Return the [x, y] coordinate for the center point of the cell that contains the specified text.  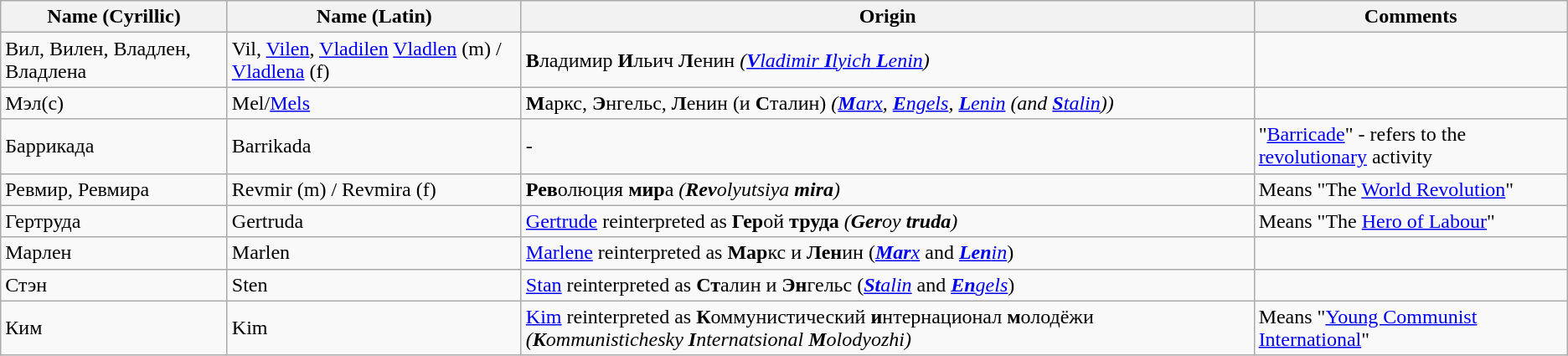
Маркс, Энгельс, Ленин (и Сталин) (Marx, Engels, Lenin (and Stalin)) [888, 103]
Revmir (m) / Revmira (f) [374, 189]
Sten [374, 285]
Вил, Вилен, Владлен, Владлена [114, 60]
Kim reinterpreted as Коммунистический интернационал молодёжи (Kommunistichesky Internatsional Molodyozhi) [888, 328]
Гертруда [114, 221]
Ревмир, Ревмира [114, 189]
Comments [1411, 17]
Stan reinterpreted as Сталин и Энгельс (Stalin and Engels) [888, 285]
Gertruda [374, 221]
Means "The Hero of Labour" [1411, 221]
Means "The World Revolution" [1411, 189]
Vil, Vilen, Vladilen Vladlen (m) / Vladlena (f) [374, 60]
Marlene reinterpreted as Маркс и Ленин (Marx and Lenin) [888, 253]
Марлен [114, 253]
Barrikada [374, 146]
Marlen [374, 253]
Origin [888, 17]
Мэл(c) [114, 103]
"Barricade" - refers to the revolutionary activity [1411, 146]
Name (Cyrillic) [114, 17]
Mel/Mels [374, 103]
Баррикада [114, 146]
Kim [374, 328]
- [888, 146]
Ким [114, 328]
Владимир Ильич Ленин (Vladimir Ilyich Lenin) [888, 60]
Gertrude reinterpreted as Герой труда (Geroy truda) [888, 221]
Name (Latin) [374, 17]
Революция мира (Revolyutsiya mira) [888, 189]
Means "Young Communist International" [1411, 328]
Стэн [114, 285]
